Capture the cell that displays the provided text and extract its [X, Y] central coordinate. 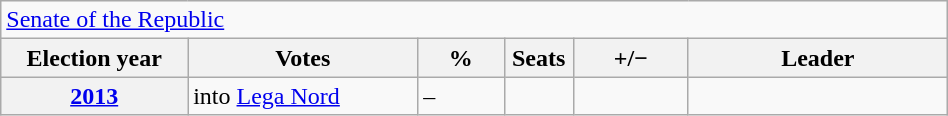
Votes [303, 58]
Election year [94, 58]
Leader [818, 58]
% [461, 58]
2013 [94, 96]
Seats [538, 58]
– [461, 96]
into Lega Nord [303, 96]
Senate of the Republic [474, 20]
+/− [630, 58]
